Identify which cell holds the provided text, then report its [x, y] central coordinate. 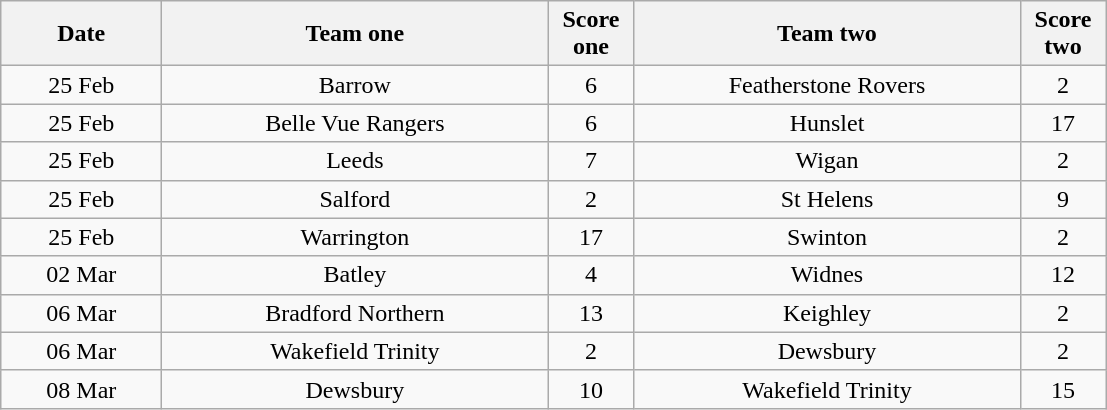
Swinton [827, 237]
Widnes [827, 275]
08 Mar [82, 389]
Warrington [355, 237]
Barrow [355, 85]
Team two [827, 34]
02 Mar [82, 275]
7 [591, 161]
4 [591, 275]
Hunslet [827, 123]
Score one [591, 34]
15 [1063, 389]
Date [82, 34]
Bradford Northern [355, 313]
Salford [355, 199]
Keighley [827, 313]
Featherstone Rovers [827, 85]
Belle Vue Rangers [355, 123]
13 [591, 313]
Team one [355, 34]
Batley [355, 275]
St Helens [827, 199]
Leeds [355, 161]
10 [591, 389]
9 [1063, 199]
Score two [1063, 34]
12 [1063, 275]
Wigan [827, 161]
